Detect which cell encompasses the target text, then output its [X, Y] center coordinate. 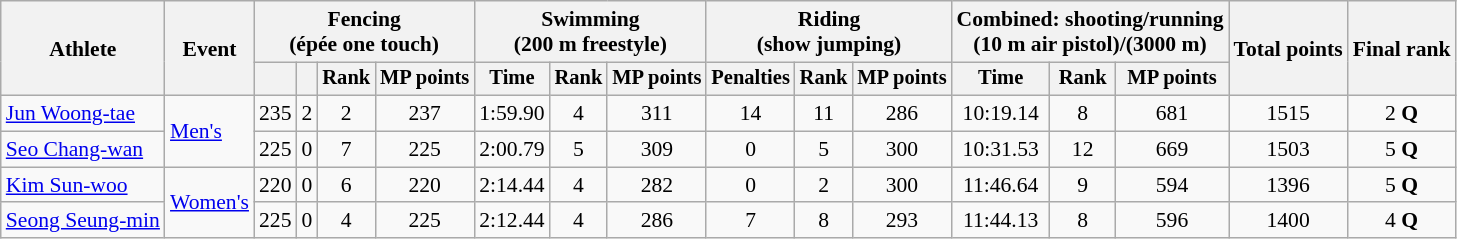
1515 [1288, 114]
Jun Woong-tae [83, 114]
Event [210, 48]
12 [1083, 150]
311 [656, 114]
1:59.90 [512, 114]
Women's [210, 202]
Total points [1288, 48]
309 [656, 150]
10:19.14 [1001, 114]
11:44.13 [1001, 221]
11:46.64 [1001, 185]
1503 [1288, 150]
6 [346, 185]
1400 [1288, 221]
11 [824, 114]
Seo Chang-wan [83, 150]
596 [1172, 221]
Riding(show jumping) [828, 32]
Fencing(épée one touch) [364, 32]
669 [1172, 150]
10:31.53 [1001, 150]
594 [1172, 185]
Men's [210, 132]
2:00.79 [512, 150]
2:12.44 [512, 221]
Final rank [1402, 48]
282 [656, 185]
2:14.44 [512, 185]
1396 [1288, 185]
293 [902, 221]
Athlete [83, 48]
Swimming(200 m freestyle) [590, 32]
Kim Sun-woo [83, 185]
Seong Seung-min [83, 221]
2 Q [1402, 114]
4 Q [1402, 221]
Combined: shooting/running(10 m air pistol)/(3000 m) [1090, 32]
14 [750, 114]
235 [276, 114]
Penalties [750, 79]
9 [1083, 185]
681 [1172, 114]
237 [424, 114]
